Return (x, y) of the center of cell containing provided text 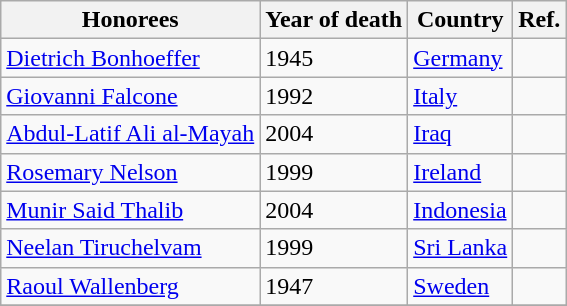
Ireland (460, 172)
Ref. (540, 20)
Abdul-Latif Ali al-Mayah (130, 134)
Rosemary Nelson (130, 172)
1992 (334, 96)
Honorees (130, 20)
Sri Lanka (460, 248)
Sweden (460, 286)
Dietrich Bonhoeffer (130, 58)
Raoul Wallenberg (130, 286)
Giovanni Falcone (130, 96)
1947 (334, 286)
Country (460, 20)
Germany (460, 58)
Italy (460, 96)
Neelan Tiruchelvam (130, 248)
Iraq (460, 134)
Munir Said Thalib (130, 210)
1945 (334, 58)
Year of death (334, 20)
Indonesia (460, 210)
